Locate the cell with the specified text and output its [X, Y] center coordinate. 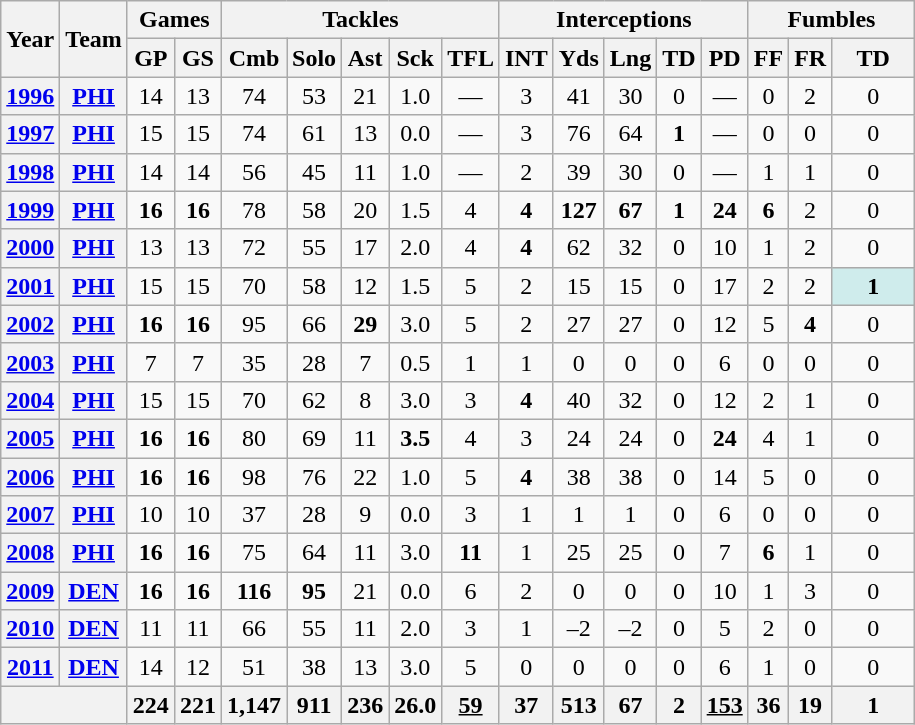
22 [366, 477]
127 [578, 210]
2010 [30, 629]
153 [724, 705]
TFL [471, 58]
2006 [30, 477]
2005 [30, 438]
513 [578, 705]
45 [314, 172]
Fumbles [831, 20]
2009 [30, 591]
224 [150, 705]
1997 [30, 134]
2001 [30, 286]
Interceptions [624, 20]
35 [254, 362]
2007 [30, 515]
56 [254, 172]
69 [314, 438]
GS [198, 58]
80 [254, 438]
2000 [30, 248]
72 [254, 248]
236 [366, 705]
40 [578, 400]
Tackles [360, 20]
GP [150, 58]
Yds [578, 58]
29 [366, 324]
2004 [30, 400]
Lng [630, 58]
0.5 [416, 362]
Team [94, 39]
221 [198, 705]
39 [578, 172]
Solo [314, 58]
98 [254, 477]
2008 [30, 553]
59 [471, 705]
911 [314, 705]
3.5 [416, 438]
Ast [366, 58]
41 [578, 96]
8 [366, 400]
20 [366, 210]
2002 [30, 324]
9 [366, 515]
19 [810, 705]
116 [254, 591]
78 [254, 210]
1998 [30, 172]
INT [526, 58]
2003 [30, 362]
51 [254, 667]
1999 [30, 210]
75 [254, 553]
53 [314, 96]
Year [30, 39]
2011 [30, 667]
Cmb [254, 58]
61 [314, 134]
1996 [30, 96]
PD [724, 58]
1,147 [254, 705]
Sck [416, 58]
36 [768, 705]
FR [810, 58]
26.0 [416, 705]
Games [174, 20]
FF [768, 58]
